Capture the cell that displays the provided text and extract its (X, Y) central coordinate. 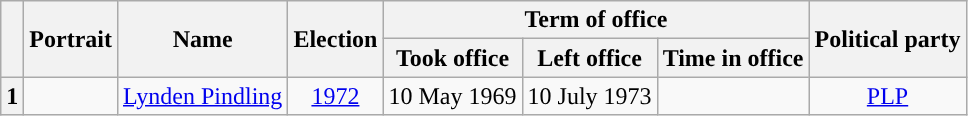
1 (12, 96)
Lynden Pindling (202, 96)
Political party (888, 39)
Term of office (596, 20)
10 May 1969 (452, 96)
Left office (590, 58)
Portrait (71, 39)
Took office (452, 58)
10 July 1973 (590, 96)
Election (336, 39)
1972 (336, 96)
Name (202, 39)
PLP (888, 96)
Time in office (733, 58)
